Return [X, Y] of the center of cell containing provided text 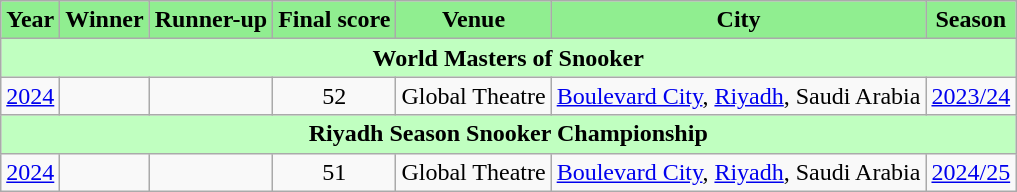
2024/25 [971, 172]
Year [30, 20]
City [738, 20]
Venue [474, 20]
51 [334, 172]
Runner-up [211, 20]
Winner [104, 20]
52 [334, 96]
Season [971, 20]
Final score [334, 20]
2023/24 [971, 96]
Riyadh Season Snooker Championship [508, 134]
World Masters of Snooker [508, 58]
